Scan for the cell matching the given text and deliver its (X, Y) coordinate at center. 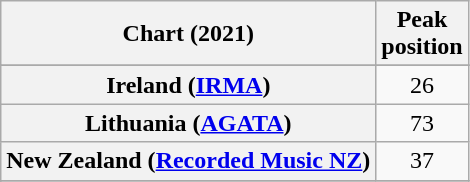
Lithuania (AGATA) (188, 123)
26 (422, 85)
Ireland (IRMA) (188, 85)
New Zealand (Recorded Music NZ) (188, 161)
Peakposition (422, 34)
73 (422, 123)
37 (422, 161)
Chart (2021) (188, 34)
